Pinpoint the cell where the given text exists, returning its (x, y) midpoint coordinate. 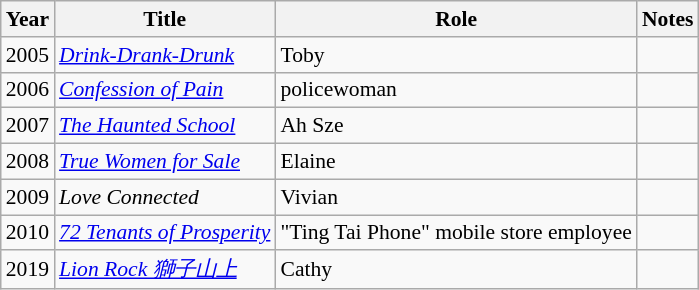
Year (28, 19)
policewoman (456, 90)
True Women for Sale (164, 162)
2009 (28, 197)
Toby (456, 55)
Ah Sze (456, 126)
2006 (28, 90)
The Haunted School (164, 126)
Notes (668, 19)
Vivian (456, 197)
2005 (28, 55)
2010 (28, 233)
Cathy (456, 270)
Confession of Pain (164, 90)
2019 (28, 270)
Elaine (456, 162)
Role (456, 19)
Drink-Drank-Drunk (164, 55)
Title (164, 19)
Love Connected (164, 197)
2008 (28, 162)
"Ting Tai Phone" mobile store employee (456, 233)
72 Tenants of Prosperity (164, 233)
2007 (28, 126)
Lion Rock 獅子山上 (164, 270)
